Determine the [X, Y] coordinate at the center of the cell enclosing the given text.  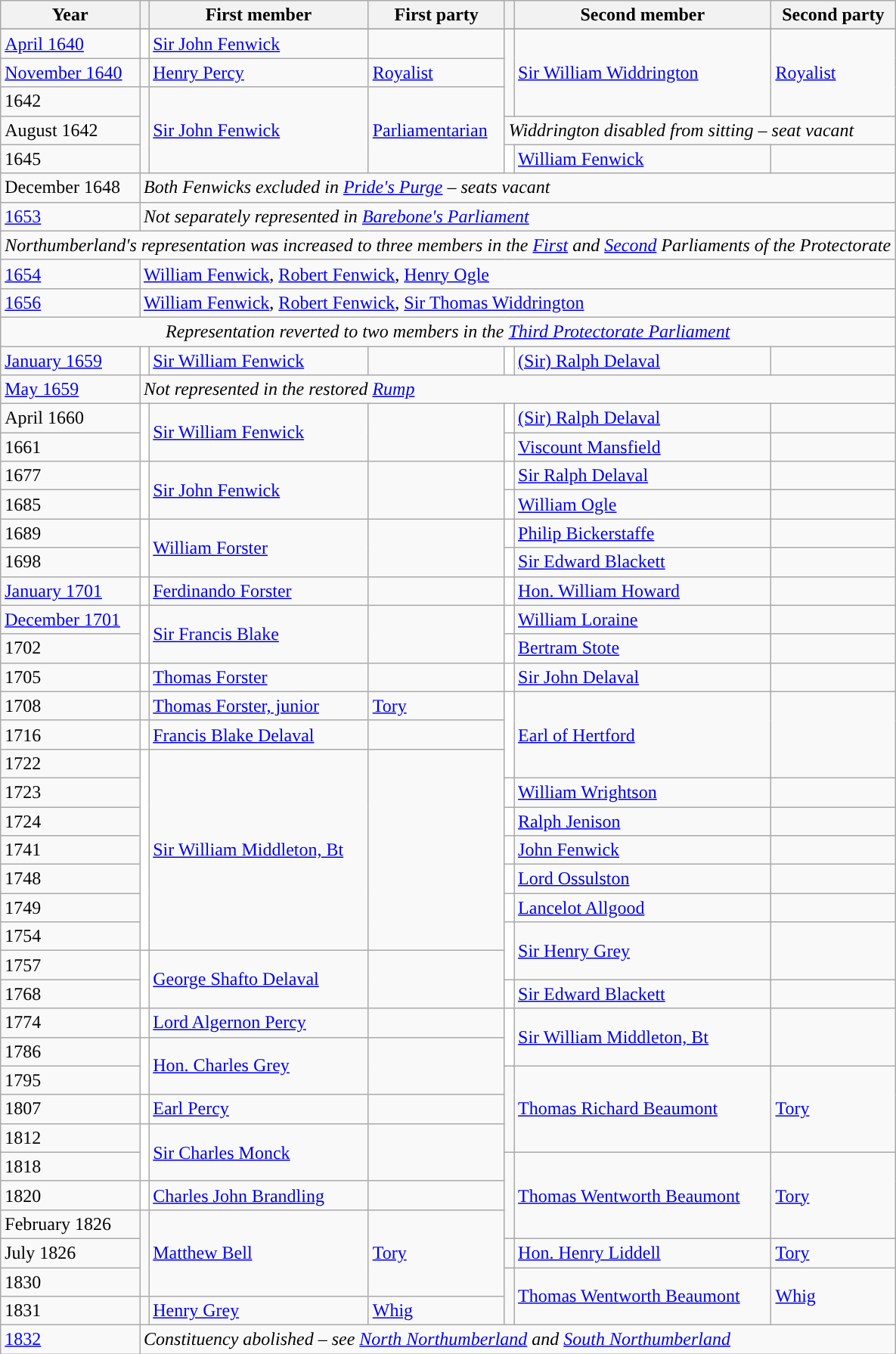
1757 [70, 965]
Francis Blake Delaval [259, 734]
1818 [70, 1166]
William Ogle [643, 505]
1830 [70, 1282]
Earl of Hertford [643, 734]
1795 [70, 1080]
John Fenwick [643, 850]
Not separately represented in Barebone's Parliament [517, 216]
1768 [70, 994]
Second party [833, 15]
May 1659 [70, 390]
1741 [70, 850]
Henry Percy [259, 73]
1661 [70, 447]
Constituency abolished – see North Northumberland and South Northumberland [517, 1340]
Parliamentarian [436, 130]
William Fenwick, Robert Fenwick, Sir Thomas Widdrington [517, 303]
William Fenwick, Robert Fenwick, Henry Ogle [517, 274]
Lord Ossulston [643, 879]
1820 [70, 1195]
Henry Grey [259, 1311]
Thomas Richard Beaumont [643, 1109]
William Fenwick [643, 159]
1698 [70, 562]
November 1640 [70, 73]
Ferdinando Forster [259, 591]
Viscount Mansfield [643, 447]
1716 [70, 734]
1654 [70, 274]
1689 [70, 533]
Charles John Brandling [259, 1195]
April 1640 [70, 44]
William Forster [259, 548]
1748 [70, 879]
1723 [70, 792]
December 1648 [70, 188]
Sir William Widdrington [643, 73]
Sir John Delaval [643, 677]
1786 [70, 1051]
1831 [70, 1311]
Sir Francis Blake [259, 634]
1685 [70, 505]
July 1826 [70, 1253]
April 1660 [70, 418]
1653 [70, 216]
William Wrightson [643, 792]
First party [436, 15]
Sir Charles Monck [259, 1152]
1645 [70, 159]
1656 [70, 303]
Philip Bickerstaffe [643, 533]
1702 [70, 648]
1722 [70, 763]
1724 [70, 821]
Lancelot Allgood [643, 908]
Both Fenwicks excluded in Pride's Purge – seats vacant [517, 188]
Matthew Bell [259, 1253]
1812 [70, 1138]
George Shafto Delaval [259, 980]
1677 [70, 476]
1749 [70, 908]
February 1826 [70, 1224]
Representation reverted to two members in the Third Protectorate Parliament [448, 331]
Bertram Stote [643, 648]
Hon. William Howard [643, 591]
Sir Henry Grey [643, 951]
First member [259, 15]
1708 [70, 706]
Widdrington disabled from sitting – seat vacant [699, 130]
January 1701 [70, 591]
William Loraine [643, 620]
1642 [70, 101]
Sir Ralph Delaval [643, 476]
January 1659 [70, 361]
1705 [70, 677]
Thomas Forster, junior [259, 706]
Northumberland's representation was increased to three members in the First and Second Parliaments of the Protectorate [448, 245]
1807 [70, 1109]
Hon. Charles Grey [259, 1066]
Thomas Forster [259, 677]
Lord Algernon Percy [259, 1023]
Not represented in the restored Rump [517, 390]
1774 [70, 1023]
Ralph Jenison [643, 821]
1832 [70, 1340]
Second member [643, 15]
Earl Percy [259, 1109]
December 1701 [70, 620]
Year [70, 15]
August 1642 [70, 130]
Hon. Henry Liddell [643, 1253]
1754 [70, 936]
